Pinpoint the cell where the given text exists, returning its (x, y) midpoint coordinate. 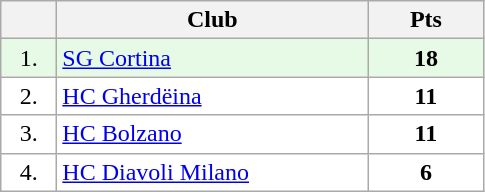
6 (426, 172)
4. (29, 172)
HC Diavoli Milano (212, 172)
Club (212, 20)
1. (29, 58)
HC Bolzano (212, 134)
3. (29, 134)
Pts (426, 20)
HC Gherdëina (212, 96)
18 (426, 58)
2. (29, 96)
SG Cortina (212, 58)
